Identify which cell holds the provided text, then report its (X, Y) central coordinate. 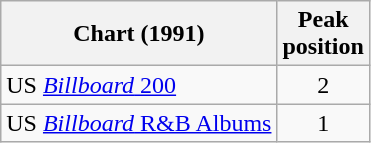
US Billboard R&B Albums (139, 123)
US Billboard 200 (139, 85)
2 (323, 85)
1 (323, 123)
Chart (1991) (139, 34)
Peakposition (323, 34)
